Pinpoint the cell where the given text exists, returning its (x, y) midpoint coordinate. 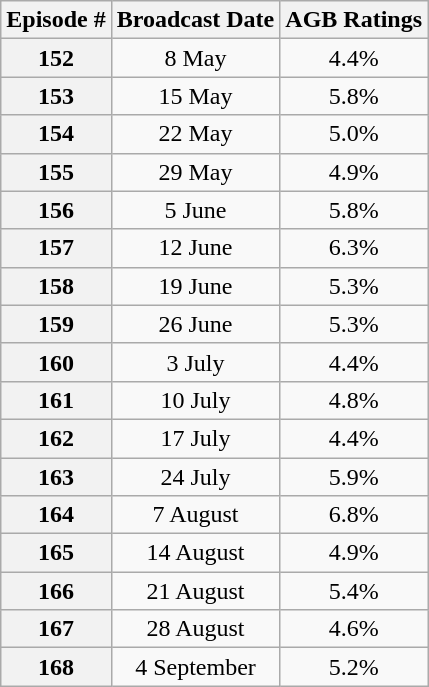
5.2% (354, 667)
14 August (196, 553)
28 August (196, 629)
4.8% (354, 400)
162 (56, 438)
5.9% (354, 477)
10 July (196, 400)
22 May (196, 134)
168 (56, 667)
5.0% (354, 134)
158 (56, 286)
5.4% (354, 591)
160 (56, 362)
7 August (196, 515)
152 (56, 58)
Episode # (56, 20)
21 August (196, 591)
5 June (196, 210)
157 (56, 248)
4.6% (354, 629)
4 September (196, 667)
24 July (196, 477)
19 June (196, 286)
164 (56, 515)
167 (56, 629)
29 May (196, 172)
6.3% (354, 248)
166 (56, 591)
15 May (196, 96)
159 (56, 324)
3 July (196, 362)
Broadcast Date (196, 20)
8 May (196, 58)
26 June (196, 324)
12 June (196, 248)
163 (56, 477)
165 (56, 553)
155 (56, 172)
154 (56, 134)
153 (56, 96)
156 (56, 210)
AGB Ratings (354, 20)
17 July (196, 438)
161 (56, 400)
6.8% (354, 515)
